Scan for the cell matching the given text and deliver its (X, Y) coordinate at center. 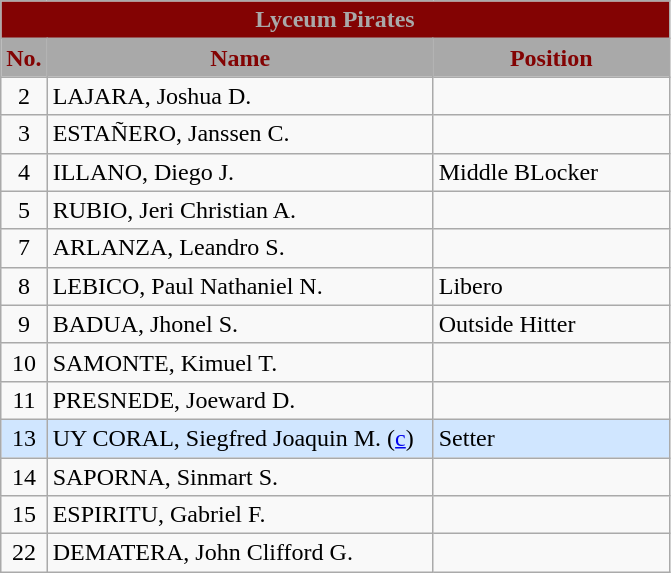
8 (24, 286)
9 (24, 324)
RUBIO, Jeri Christian A. (240, 210)
3 (24, 134)
Lyceum Pirates (336, 20)
ESPIRITU, Gabriel F. (240, 515)
No. (24, 58)
LAJARA, Joshua D. (240, 96)
Name (240, 58)
13 (24, 438)
7 (24, 248)
11 (24, 400)
PRESNEDE, Joeward D. (240, 400)
14 (24, 477)
2 (24, 96)
SAPORNA, Sinmart S. (240, 477)
ESTAÑERO, Janssen C. (240, 134)
ILLANO, Diego J. (240, 172)
BADUA, Jhonel S. (240, 324)
ARLANZA, Leandro S. (240, 248)
10 (24, 362)
22 (24, 553)
Position (551, 58)
DEMATERA, John Clifford G. (240, 553)
LEBICO, Paul Nathaniel N. (240, 286)
Setter (551, 438)
Middle BLocker (551, 172)
4 (24, 172)
Libero (551, 286)
Outside Hitter (551, 324)
5 (24, 210)
15 (24, 515)
SAMONTE, Kimuel T. (240, 362)
UY CORAL, Siegfred Joaquin M. (c) (240, 438)
